Provide the (x, y) coordinate of the cell's center where the given text is located.  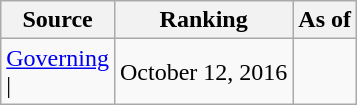
Source (58, 20)
Ranking (203, 20)
October 12, 2016 (203, 72)
Governing| (58, 72)
As of (325, 20)
